Extract the [X, Y] coordinate from the center of the cell holding the provided text.  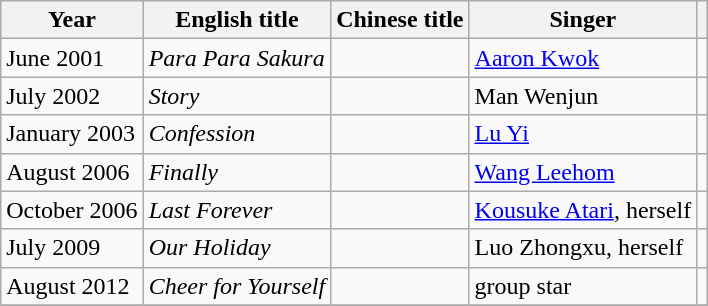
Para Para Sakura [237, 58]
July 2002 [72, 96]
group star [583, 286]
August 2012 [72, 286]
Singer [583, 20]
Finally [237, 172]
Confession [237, 134]
Cheer for Yourself [237, 286]
Wang Leehom [583, 172]
October 2006 [72, 210]
June 2001 [72, 58]
Kousuke Atari, herself [583, 210]
Year [72, 20]
Luo Zhongxu, herself [583, 248]
August 2006 [72, 172]
Man Wenjun [583, 96]
Story [237, 96]
Lu Yi [583, 134]
July 2009 [72, 248]
January 2003 [72, 134]
Aaron Kwok [583, 58]
Chinese title [400, 20]
Our Holiday [237, 248]
Last Forever [237, 210]
English title [237, 20]
